Scan for the cell matching the given text and deliver its (X, Y) coordinate at center. 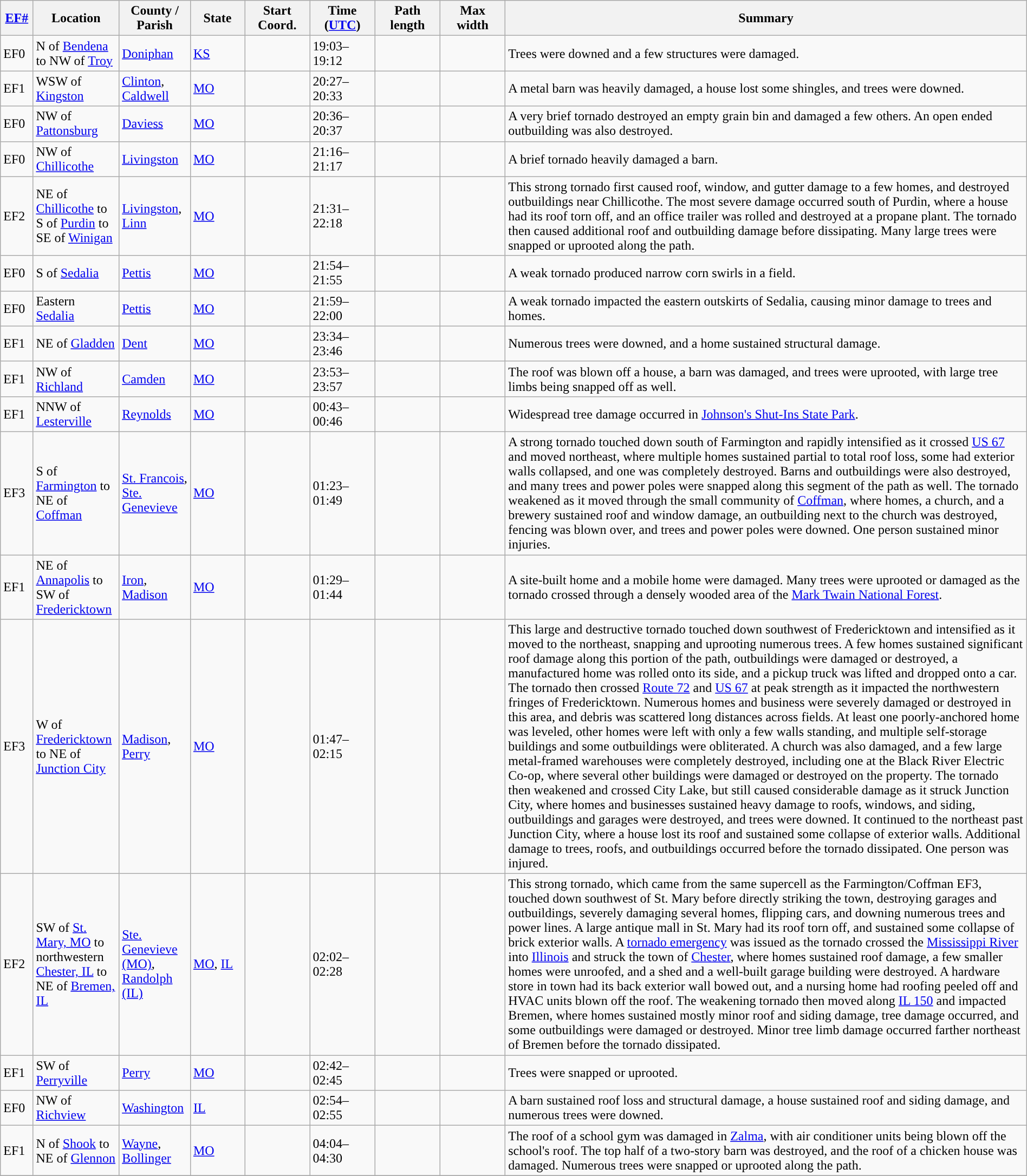
Iron, Madison (155, 587)
Location (76, 18)
Trees were snapped or uprooted. (766, 1073)
Path length (407, 18)
Widespread tree damage occurred in Johnson's Shut-Ins State Park. (766, 414)
Dent (155, 343)
Ste. Genevieve (MO), Randolph (IL) (155, 965)
21:31–22:18 (342, 216)
SW of St. Mary, MO to northwestern Chester, IL to NE of Bremen, IL (76, 965)
Camden (155, 379)
02:02–02:28 (342, 965)
Clinton, Caldwell (155, 89)
A very brief tornado destroyed an empty grain bin and damaged a few others. An open ended outbuilding was also destroyed. (766, 123)
NE of Chillicothe to S of Purdin to SE of Winigan (76, 216)
A weak tornado produced narrow corn swirls in a field. (766, 273)
21:16–21:17 (342, 159)
Trees were downed and a few structures were damaged. (766, 53)
NE of Annapolis to SW of Fredericktown (76, 587)
Reynolds (155, 414)
NW of Pattonsburg (76, 123)
NE of Gladden (76, 343)
Perry (155, 1073)
Livingston, Linn (155, 216)
02:54–02:55 (342, 1108)
Doniphan (155, 53)
00:43–00:46 (342, 414)
State (217, 18)
N of Bendena to NW of Troy (76, 53)
19:03–19:12 (342, 53)
County / Parish (155, 18)
A metal barn was heavily damaged, a house lost some shingles, and trees were downed. (766, 89)
Numerous trees were downed, and a home sustained structural damage. (766, 343)
23:34–23:46 (342, 343)
KS (217, 53)
A weak tornado impacted the eastern outskirts of Sedalia, causing minor damage to trees and homes. (766, 309)
21:59–22:00 (342, 309)
Livingston (155, 159)
A brief tornado heavily damaged a barn. (766, 159)
Max width (472, 18)
S of Farmington to NE of Coffman (76, 493)
NW of Richview (76, 1108)
Madison, Perry (155, 747)
01:23–01:49 (342, 493)
Daviess (155, 123)
Start Coord. (277, 18)
01:47–02:15 (342, 747)
Wayne, Bollinger (155, 1151)
W of Fredericktown to NE of Junction City (76, 747)
NNW of Lesterville (76, 414)
N of Shook to NE of Glennon (76, 1151)
21:54–21:55 (342, 273)
02:42–02:45 (342, 1073)
IL (217, 1108)
01:29–01:44 (342, 587)
EF# (17, 18)
20:27–20:33 (342, 89)
04:04–04:30 (342, 1151)
Washington (155, 1108)
St. Francois, Ste. Genevieve (155, 493)
SW of Perryville (76, 1073)
S of Sedalia (76, 273)
The roof was blown off a house, a barn was damaged, and trees were uprooted, with large tree limbs being snapped off as well. (766, 379)
MO, IL (217, 965)
Time (UTC) (342, 18)
NW of Richland (76, 379)
23:53–23:57 (342, 379)
NW of Chillicothe (76, 159)
20:36–20:37 (342, 123)
Summary (766, 18)
A barn sustained roof loss and structural damage, a house sustained roof and siding damage, and numerous trees were downed. (766, 1108)
WSW of Kingston (76, 89)
Eastern Sedalia (76, 309)
